Extract the [x, y] coordinate from the center of the cell holding the provided text.  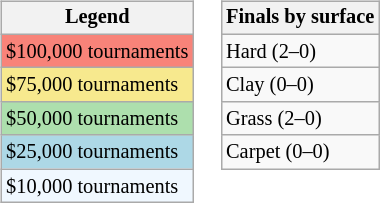
Legend [97, 18]
Hard (2–0) [300, 51]
$75,000 tournaments [97, 85]
$10,000 tournaments [97, 186]
Grass (2–0) [300, 119]
Clay (0–0) [300, 85]
$100,000 tournaments [97, 51]
$50,000 tournaments [97, 119]
Finals by surface [300, 18]
Carpet (0–0) [300, 152]
$25,000 tournaments [97, 152]
